Find where the given text appears and provide that cell's center as (x, y) coordinate. 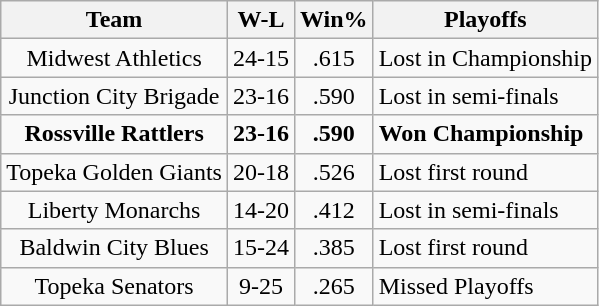
Midwest Athletics (114, 58)
Liberty Monarchs (114, 210)
Lost in Championship (485, 58)
Missed Playoffs (485, 286)
Junction City Brigade (114, 96)
15-24 (260, 248)
Team (114, 20)
Topeka Senators (114, 286)
20-18 (260, 172)
Won Championship (485, 134)
.615 (334, 58)
Topeka Golden Giants (114, 172)
14-20 (260, 210)
Playoffs (485, 20)
Baldwin City Blues (114, 248)
Rossville Rattlers (114, 134)
.385 (334, 248)
9-25 (260, 286)
Win% (334, 20)
24-15 (260, 58)
.526 (334, 172)
.265 (334, 286)
.412 (334, 210)
W-L (260, 20)
